For the text-containing cell, return its midpoint in [x, y] coordinate format. 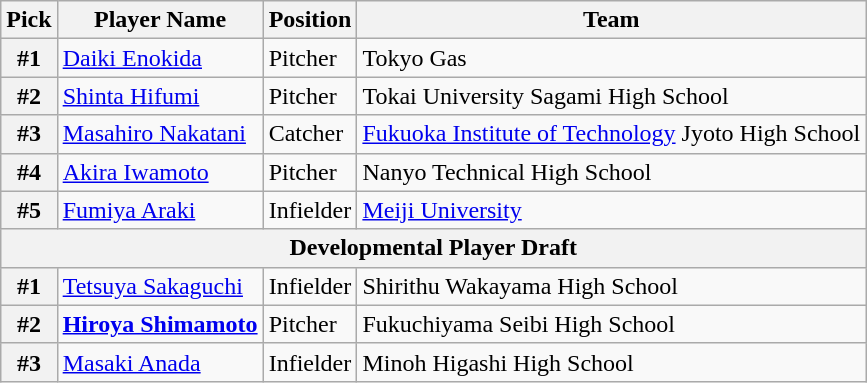
Tokyo Gas [612, 58]
Daiki Enokida [160, 58]
Meiji University [612, 210]
Position [310, 20]
Fumiya Araki [160, 210]
Masaki Anada [160, 362]
Fukuoka Institute of Technology Jyoto High School [612, 134]
Shirithu Wakayama High School [612, 286]
Masahiro Nakatani [160, 134]
Minoh Higashi High School [612, 362]
Pick [29, 20]
Team [612, 20]
Hiroya Shimamoto [160, 324]
Fukuchiyama Seibi High School [612, 324]
Catcher [310, 134]
Tetsuya Sakaguchi [160, 286]
Nanyo Technical High School [612, 172]
Developmental Player Draft [434, 248]
Shinta Hifumi [160, 96]
Tokai University Sagami High School [612, 96]
Akira Iwamoto [160, 172]
Player Name [160, 20]
#4 [29, 172]
#5 [29, 210]
